Capture the cell that displays the provided text and extract its (x, y) central coordinate. 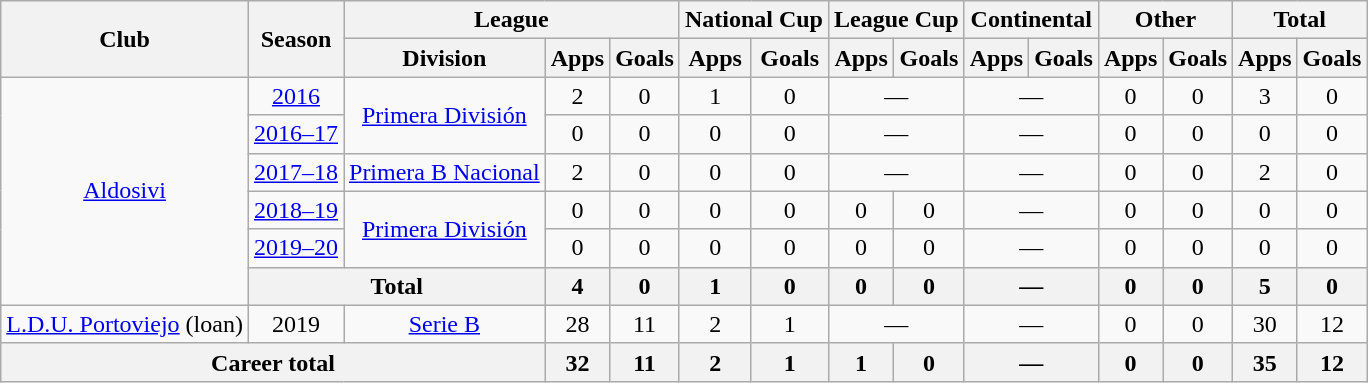
2018–19 (296, 210)
Serie B (445, 324)
Division (445, 58)
2019–20 (296, 248)
Career total (273, 362)
4 (577, 286)
2017–18 (296, 172)
35 (1265, 362)
Continental (1031, 20)
2016 (296, 96)
Aldosivi (125, 191)
National Cup (754, 20)
2019 (296, 324)
L.D.U. Portoviejo (loan) (125, 324)
Primera B Nacional (445, 172)
Club (125, 39)
32 (577, 362)
5 (1265, 286)
League (512, 20)
Other (1165, 20)
3 (1265, 96)
Season (296, 39)
2016–17 (296, 134)
League Cup (896, 20)
28 (577, 324)
30 (1265, 324)
